Extract the (X, Y) coordinate from the center of the cell holding the provided text.  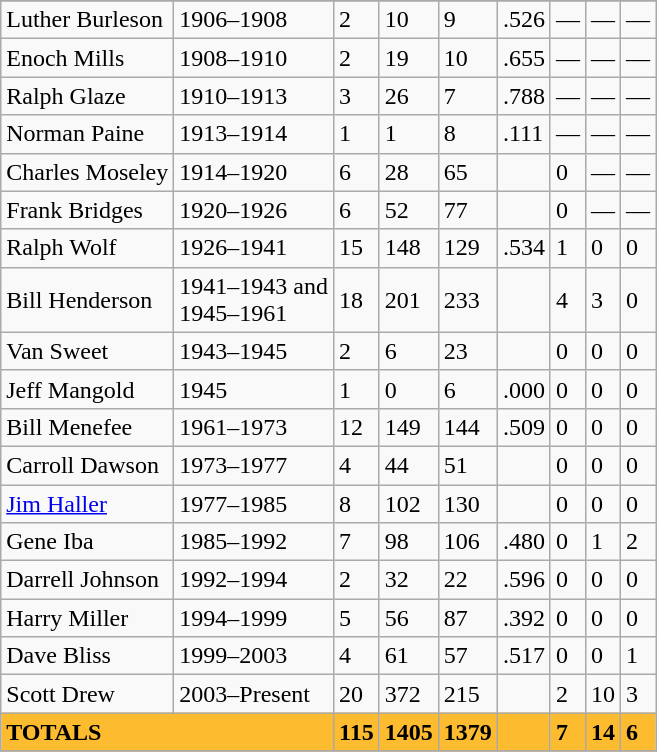
23 (468, 351)
1994–1999 (254, 618)
28 (408, 172)
.480 (524, 542)
.509 (524, 427)
115 (357, 732)
1914–1920 (254, 172)
Norman Paine (88, 134)
1920–1926 (254, 210)
Van Sweet (88, 351)
12 (357, 427)
14 (604, 732)
19 (408, 58)
Gene Iba (88, 542)
129 (468, 248)
106 (468, 542)
77 (468, 210)
Scott Drew (88, 694)
1999–2003 (254, 656)
.788 (524, 96)
Dave Bliss (88, 656)
Bill Henderson (88, 300)
Frank Bridges (88, 210)
102 (408, 503)
.534 (524, 248)
1961–1973 (254, 427)
1943–1945 (254, 351)
.111 (524, 134)
1992–1994 (254, 580)
130 (468, 503)
Harry Miller (88, 618)
32 (408, 580)
18 (357, 300)
Luther Burleson (88, 20)
2003–Present (254, 694)
Ralph Wolf (88, 248)
Enoch Mills (88, 58)
TOTALS (168, 732)
98 (408, 542)
5 (357, 618)
215 (468, 694)
144 (468, 427)
51 (468, 465)
57 (468, 656)
.000 (524, 389)
Darrell Johnson (88, 580)
44 (408, 465)
9 (468, 20)
.596 (524, 580)
1941–1943 and1945–1961 (254, 300)
1973–1977 (254, 465)
.392 (524, 618)
Jim Haller (88, 503)
15 (357, 248)
87 (468, 618)
1913–1914 (254, 134)
22 (468, 580)
1906–1908 (254, 20)
26 (408, 96)
.517 (524, 656)
1405 (408, 732)
65 (468, 172)
Carroll Dawson (88, 465)
20 (357, 694)
52 (408, 210)
61 (408, 656)
149 (408, 427)
1910–1913 (254, 96)
Bill Menefee (88, 427)
201 (408, 300)
.526 (524, 20)
.655 (524, 58)
1908–1910 (254, 58)
1977–1985 (254, 503)
Ralph Glaze (88, 96)
Jeff Mangold (88, 389)
372 (408, 694)
148 (408, 248)
Charles Moseley (88, 172)
1945 (254, 389)
1926–1941 (254, 248)
56 (408, 618)
233 (468, 300)
1985–1992 (254, 542)
1379 (468, 732)
